Detect which cell encompasses the target text, then output its [X, Y] center coordinate. 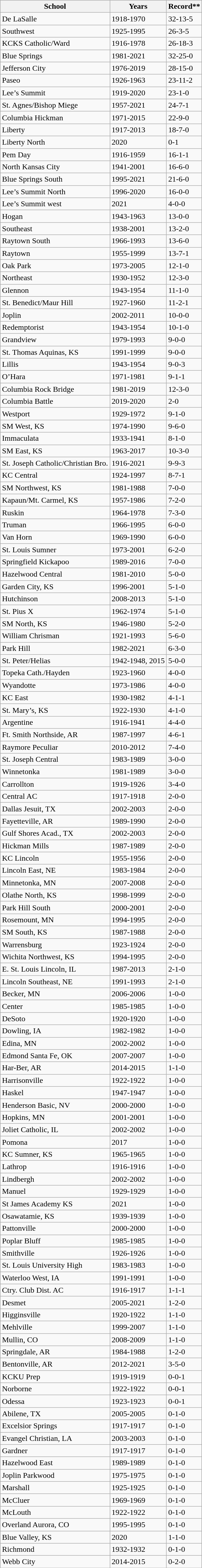
KC Sumner, KS [55, 1155]
Hazelwood East [55, 1463]
2019-2020 [138, 401]
Lee’s Summit North [55, 192]
Edmond Santa Fe, OK [55, 1056]
1925-1995 [138, 31]
16-1-1 [184, 155]
1923-1960 [138, 673]
1919-2020 [138, 93]
Har-Ber, AR [55, 1068]
1995-1995 [138, 1525]
1955-1999 [138, 253]
1916-2021 [138, 463]
1983-1989 [138, 760]
2006-2006 [138, 994]
1989-1990 [138, 821]
SM East, KS [55, 451]
1916-1941 [138, 722]
1973-2001 [138, 550]
De LaSalle [55, 19]
KCKU Prep [55, 1377]
Glennon [55, 290]
1981-1989 [138, 772]
23-1-0 [184, 93]
Oak Park [55, 266]
2002-2011 [138, 315]
1996-2001 [138, 587]
1920-1922 [138, 1315]
1981-1988 [138, 488]
1971-2015 [138, 117]
Bentonville, AR [55, 1364]
13-0-0 [184, 216]
5-6-0 [184, 636]
9-1-0 [184, 414]
22-9-0 [184, 117]
Abilene, TX [55, 1414]
St. Peter/Helias [55, 661]
2007-2007 [138, 1056]
Columbia Rock Bridge [55, 389]
Joliet Catholic, IL [55, 1130]
1962-1974 [138, 611]
Lincoln Southeast, NE [55, 982]
Topeka Cath./Hayden [55, 673]
E. St. Louis Lincoln, IL [55, 969]
7-2-0 [184, 500]
St. Joseph Catholic/Christian Bro. [55, 463]
Lillis [55, 365]
5-2-0 [184, 624]
Mehlville [55, 1327]
Redemptorist [55, 327]
Southeast [55, 229]
Poplar Bluff [55, 1241]
4-1-1 [184, 698]
1975-1975 [138, 1475]
2017 [138, 1142]
1939-1939 [138, 1216]
McCluer [55, 1500]
1932-1932 [138, 1550]
3-5-0 [184, 1364]
Lincoln East, NE [55, 870]
6-2-0 [184, 550]
10-3-0 [184, 451]
1930-1952 [138, 278]
1991-1991 [138, 1278]
2007-2008 [138, 883]
1981-2010 [138, 574]
18-7-0 [184, 130]
Blue Valley, KS [55, 1537]
Osawatamie, KS [55, 1216]
St James Academy KS [55, 1204]
Hogan [55, 216]
Ft. Smith Northside, AR [55, 735]
Jefferson City [55, 68]
1921-1993 [138, 636]
1995-2021 [138, 179]
Lathrop [55, 1167]
Joplin Parkwood [55, 1475]
DeSoto [55, 1019]
Mullin, CO [55, 1340]
1930-1982 [138, 698]
1919-1926 [138, 784]
1987-2013 [138, 969]
Argentine [55, 722]
Springfield Kickapoo [55, 562]
1987-1988 [138, 932]
Paseo [55, 80]
11-1-0 [184, 290]
Hopkins, MN [55, 1117]
1918-1970 [138, 19]
28-15-0 [184, 68]
1917-1918 [138, 796]
1989-1989 [138, 1463]
1957-2021 [138, 105]
1922-1930 [138, 710]
Columbia Hickman [55, 117]
Grandview [55, 340]
9-6-0 [184, 426]
Hutchinson [55, 599]
1979-1993 [138, 340]
School [55, 6]
Truman [55, 525]
St. Benedict/Maur Hill [55, 303]
1920-1920 [138, 1019]
1938-2001 [138, 229]
1999-2007 [138, 1327]
St. Joseph Central [55, 760]
Park Hill [55, 648]
1966-1995 [138, 525]
Springdale, AR [55, 1352]
Higginsville [55, 1315]
1973-1986 [138, 685]
Overland Aurora, CO [55, 1525]
Raymore Peculiar [55, 747]
Park Hill South [55, 907]
Haskel [55, 1093]
1925-1925 [138, 1488]
1919-1919 [138, 1377]
Lee’s Summit [55, 93]
Winnetonka [55, 772]
10-0-0 [184, 315]
23-11-2 [184, 80]
Dallas Jesuit, TX [55, 809]
13-2-0 [184, 229]
SM Northwest, KS [55, 488]
Becker, MN [55, 994]
1957-1986 [138, 500]
1929-1929 [138, 1191]
Odessa [55, 1401]
Lindbergh [55, 1179]
Hickman Mills [55, 846]
Norborne [55, 1389]
2005-2005 [138, 1414]
2-0 [184, 401]
Smithville [55, 1253]
6-3-0 [184, 648]
1973-2005 [138, 266]
Pem Day [55, 155]
KC Lincoln [55, 858]
10-1-0 [184, 327]
Raytown South [55, 241]
1982-1982 [138, 1031]
1927-1960 [138, 303]
24-7-1 [184, 105]
9-9-3 [184, 463]
1974-1990 [138, 426]
Van Horn [55, 537]
Evangel Christian, LA [55, 1438]
1989-2016 [138, 562]
Pomona [55, 1142]
Rosemount, MN [55, 920]
Westport [55, 414]
12-1-0 [184, 266]
4-1-0 [184, 710]
St. Mary’s, KS [55, 710]
Olathe North, KS [55, 895]
KC Central [55, 475]
1981-2019 [138, 389]
1991-1993 [138, 982]
St. Agnes/Bishop Miege [55, 105]
2008-2013 [138, 599]
1933-1941 [138, 438]
1982-2021 [138, 648]
1946-1980 [138, 624]
26-18-3 [184, 43]
16-6-0 [184, 167]
North Kansas City [55, 167]
Central AC [55, 796]
1969-1969 [138, 1500]
7-3-0 [184, 512]
Manuel [55, 1191]
1926-1963 [138, 80]
13-7-1 [184, 253]
Gardner [55, 1451]
2008-2009 [138, 1340]
St. Pius X [55, 611]
1963-2017 [138, 451]
Webb City [55, 1562]
Pattonville [55, 1228]
Center [55, 1006]
O’Hara [55, 377]
Waterloo West, IA [55, 1278]
0-2-0 [184, 1562]
KCKS Catholic/Ward [55, 43]
Excelsior Springs [55, 1426]
9-0-3 [184, 365]
1976-2019 [138, 68]
Fayetteville, AR [55, 821]
1955-1956 [138, 858]
Carrollton [55, 784]
4-6-1 [184, 735]
Liberty [55, 130]
Garden City, KS [55, 587]
1969-1990 [138, 537]
SM North, KS [55, 624]
11-2-1 [184, 303]
Years [138, 6]
St. Thomas Aquinas, KS [55, 352]
2000-2001 [138, 907]
Southwest [55, 31]
1947-1947 [138, 1093]
4-4-0 [184, 722]
Northeast [55, 278]
McLouth [55, 1512]
1987-1997 [138, 735]
0-1 [184, 142]
Warrensburg [55, 945]
Marshall [55, 1488]
3-4-0 [184, 784]
2001-2001 [138, 1117]
1916-1916 [138, 1167]
SM South, KS [55, 932]
2012-2021 [138, 1364]
St. Louis University High [55, 1265]
Ruskin [55, 512]
13-6-0 [184, 241]
1942-1948, 2015 [138, 661]
1987-1989 [138, 846]
1-1-1 [184, 1290]
Immaculata [55, 438]
2005-2021 [138, 1302]
Richmond [55, 1550]
1923-1923 [138, 1401]
1917-2013 [138, 130]
1916-1978 [138, 43]
9-1-1 [184, 377]
Desmet [55, 1302]
1983-1984 [138, 870]
1996-2020 [138, 192]
1926-1926 [138, 1253]
Edina, MN [55, 1043]
1983-1983 [138, 1265]
Lee’s Summit west [55, 204]
2003-2003 [138, 1438]
2010-2012 [138, 747]
Ctry. Club Dist. AC [55, 1290]
1965-1965 [138, 1155]
1923-1924 [138, 945]
Columbia Battle [55, 401]
Henderson Basic, NV [55, 1105]
16-0-0 [184, 192]
Hazelwood Central [55, 574]
Blue Springs [55, 56]
1916-1959 [138, 155]
1998-1999 [138, 895]
Kapaun/Mt. Carmel, KS [55, 500]
1924-1997 [138, 475]
SM West, KS [55, 426]
Blue Springs South [55, 179]
KC East [55, 698]
1941-2001 [138, 167]
32-13-5 [184, 19]
1984-1988 [138, 1352]
1966-1993 [138, 241]
Minnetonka, MN [55, 883]
7-4-0 [184, 747]
Harrisonville [55, 1080]
8-1-0 [184, 438]
32-25-0 [184, 56]
Wyandotte [55, 685]
William Chrisman [55, 636]
Gulf Shores Acad., TX [55, 833]
1981-2021 [138, 56]
Liberty North [55, 142]
1943-1963 [138, 216]
1991-1999 [138, 352]
Record** [184, 6]
Wichita Northwest, KS [55, 957]
8-7-1 [184, 475]
1964-1978 [138, 512]
Dowling, IA [55, 1031]
21-6-0 [184, 179]
1971-1981 [138, 377]
Raytown [55, 253]
1916-1917 [138, 1290]
26-3-5 [184, 31]
St. Louis Sumner [55, 550]
Joplin [55, 315]
1929-1972 [138, 414]
